Pinpoint the cell where the given text exists, returning its (x, y) midpoint coordinate. 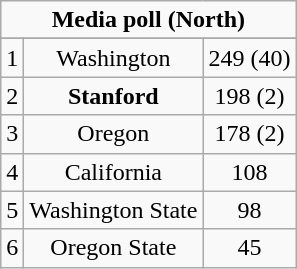
6 (12, 248)
4 (12, 172)
2 (12, 96)
California (114, 172)
198 (2) (250, 96)
Washington State (114, 210)
Oregon State (114, 248)
3 (12, 134)
249 (40) (250, 58)
Media poll (North) (148, 20)
1 (12, 58)
98 (250, 210)
Oregon (114, 134)
Stanford (114, 96)
Washington (114, 58)
178 (2) (250, 134)
5 (12, 210)
108 (250, 172)
45 (250, 248)
